For the text-containing cell, return its midpoint in (x, y) coordinate format. 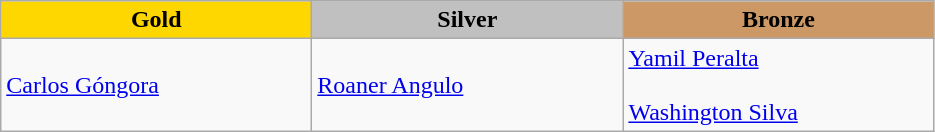
Silver (468, 20)
Bronze (778, 20)
Gold (156, 20)
Roaner Angulo (468, 85)
Yamil PeraltaWashington Silva (778, 85)
Carlos Góngora (156, 85)
